Pinpoint the cell where the given text exists, returning its (x, y) midpoint coordinate. 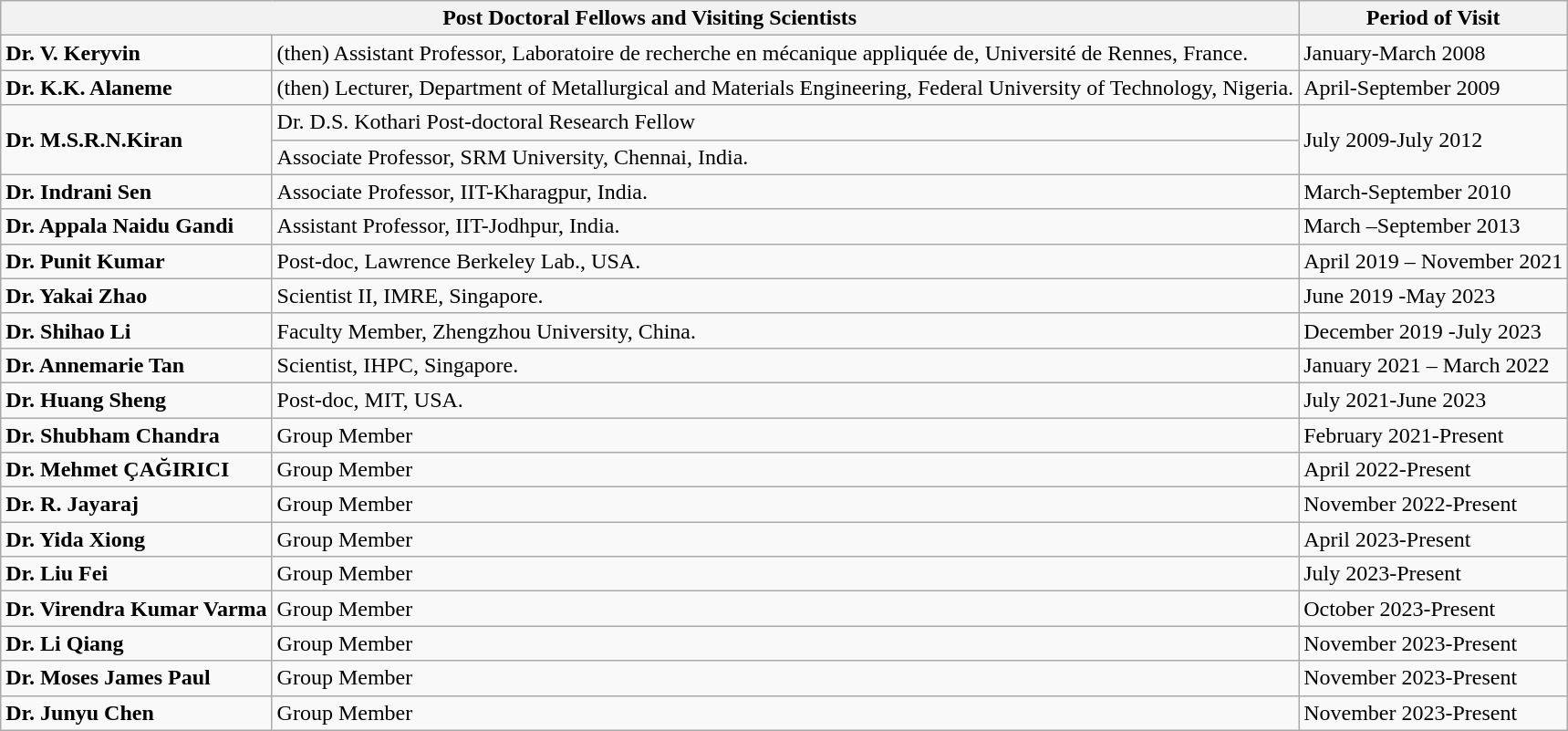
Scientist, IHPC, Singapore. (785, 365)
October 2023-Present (1434, 609)
Dr. Moses James Paul (137, 678)
November 2022-Present (1434, 505)
Dr. Virendra Kumar Varma (137, 609)
Dr. Punit Kumar (137, 261)
Post Doctoral Fellows and Visiting Scientists (649, 18)
Post-doc, Lawrence Berkeley Lab., USA. (785, 261)
January-March 2008 (1434, 53)
Dr. Annemarie Tan (137, 365)
February 2021-Present (1434, 435)
April 2019 – November 2021 (1434, 261)
Dr. Liu Fei (137, 574)
Dr. Junyu Chen (137, 713)
March –September 2013 (1434, 226)
Dr. Huang Sheng (137, 400)
April 2022-Present (1434, 470)
January 2021 – March 2022 (1434, 365)
Dr. Yida Xiong (137, 539)
Dr. Indrani Sen (137, 192)
Dr. Yakai Zhao (137, 296)
March-September 2010 (1434, 192)
July 2023-Present (1434, 574)
Dr. D.S. Kothari Post-doctoral Research Fellow (785, 122)
Dr. Li Qiang (137, 643)
Faculty Member, Zhengzhou University, China. (785, 330)
(then) Lecturer, Department of Metallurgical and Materials Engineering, Federal University of Technology, Nigeria. (785, 88)
(then) Assistant Professor, Laboratoire de recherche en mécanique appliquée de, Université de Rennes, France. (785, 53)
Dr. Shubham Chandra (137, 435)
Dr. R. Jayaraj (137, 505)
Associate Professor, SRM University, Chennai, India. (785, 157)
Dr. Shihao Li (137, 330)
Dr. V. Keryvin (137, 53)
December 2019 -July 2023 (1434, 330)
Dr. K.K. Alaneme (137, 88)
July 2009-July 2012 (1434, 140)
Associate Professor, IIT-Kharagpur, India. (785, 192)
Dr. Mehmet ÇAĞIRICI (137, 470)
April-September 2009 (1434, 88)
Dr. M.S.R.N.Kiran (137, 140)
April 2023-Present (1434, 539)
Assistant Professor, IIT-Jodhpur, India. (785, 226)
July 2021-June 2023 (1434, 400)
Post-doc, MIT, USA. (785, 400)
Period of Visit (1434, 18)
Scientist II, IMRE, Singapore. (785, 296)
June 2019 -May 2023 (1434, 296)
Dr. Appala Naidu Gandi (137, 226)
